Return the (x, y) coordinate for the center point of the cell that contains the specified text.  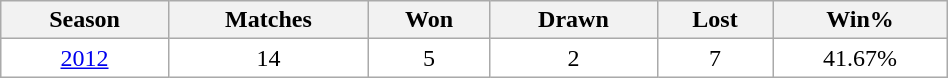
2 (574, 58)
Win% (860, 20)
2012 (85, 58)
7 (715, 58)
Matches (268, 20)
5 (430, 58)
Lost (715, 20)
Won (430, 20)
14 (268, 58)
Drawn (574, 20)
Season (85, 20)
41.67% (860, 58)
